Scan for the cell matching the given text and deliver its (X, Y) coordinate at center. 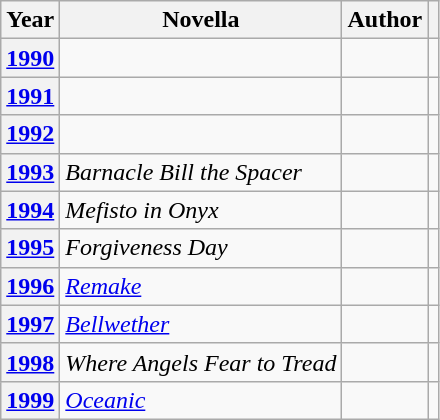
1992 (30, 134)
1993 (30, 172)
Forgiveness Day (201, 248)
1998 (30, 362)
Novella (201, 20)
Remake (201, 286)
Mefisto in Onyx (201, 210)
Bellwether (201, 324)
1991 (30, 96)
1997 (30, 324)
Barnacle Bill the Spacer (201, 172)
1995 (30, 248)
Oceanic (201, 400)
Year (30, 20)
1994 (30, 210)
Where Angels Fear to Tread (201, 362)
1999 (30, 400)
1990 (30, 58)
Author (385, 20)
1996 (30, 286)
